Detect which cell encompasses the target text, then output its [X, Y] center coordinate. 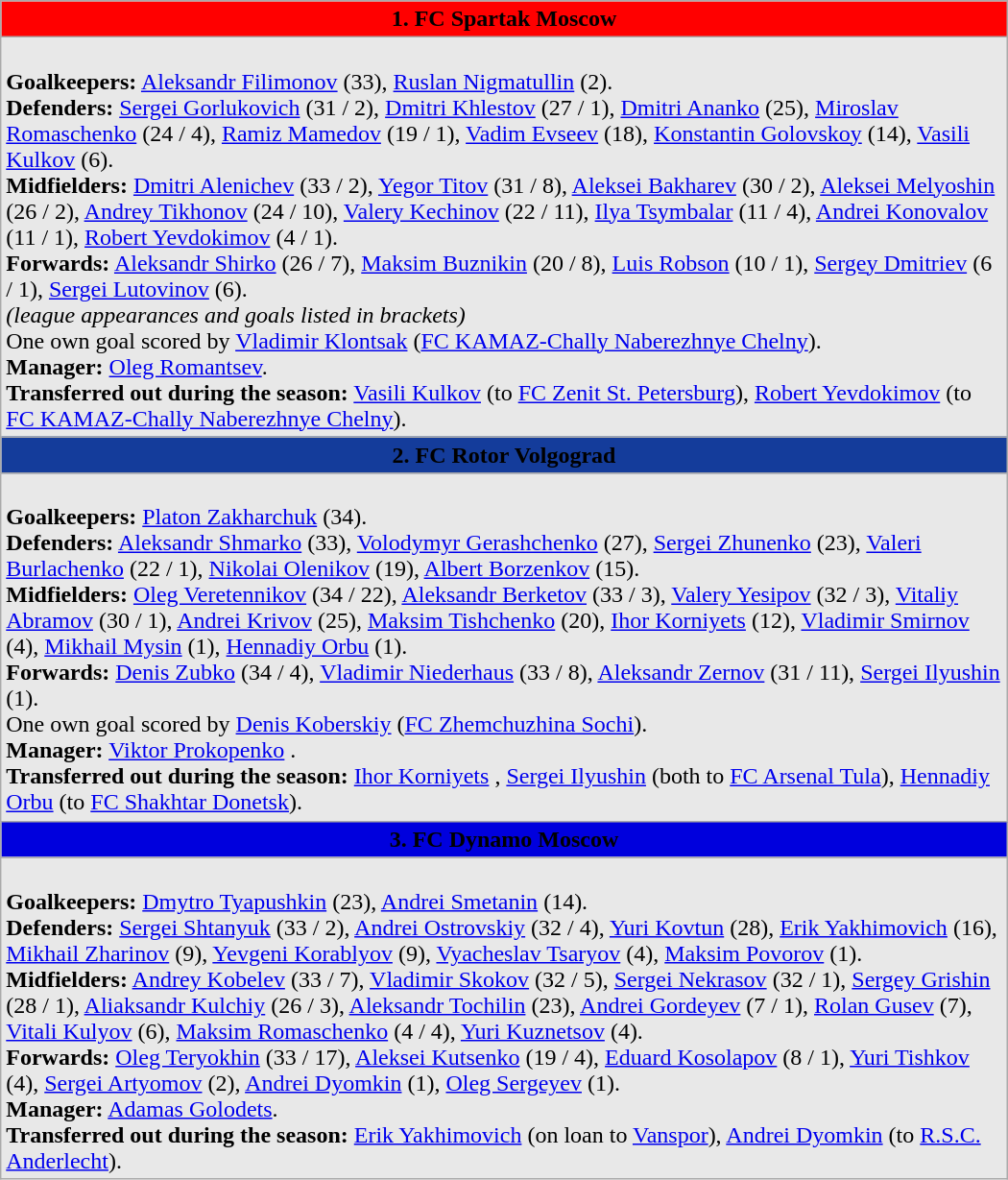
1. FC Spartak Moscow [504, 19]
2. FC Rotor Volgograd [504, 455]
3. FC Dynamo Moscow [504, 839]
